Extract the [x, y] coordinate from the center of the cell holding the provided text.  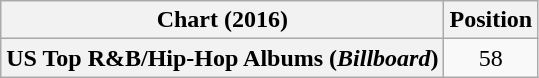
58 [491, 58]
Chart (2016) [222, 20]
US Top R&B/Hip-Hop Albums (Billboard) [222, 58]
Position [491, 20]
